Scan for the cell matching the given text and deliver its [X, Y] coordinate at center. 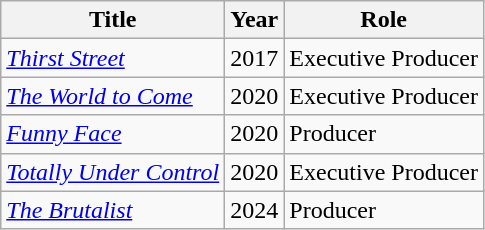
2024 [254, 210]
Role [384, 20]
Totally Under Control [113, 172]
Funny Face [113, 134]
Thirst Street [113, 58]
2017 [254, 58]
Year [254, 20]
Title [113, 20]
The World to Come [113, 96]
The Brutalist [113, 210]
